For the text-containing cell, return its midpoint in [x, y] coordinate format. 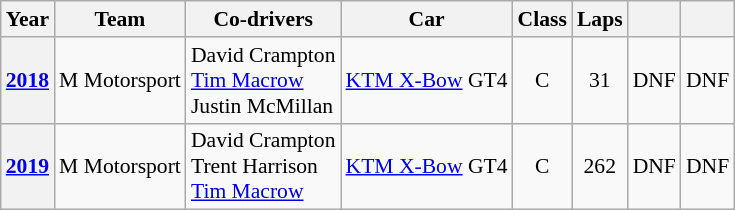
Class [542, 19]
31 [600, 80]
Car [427, 19]
David Crampton Tim Macrow Justin McMillan [264, 80]
2019 [28, 166]
Team [120, 19]
Year [28, 19]
Co-drivers [264, 19]
2018 [28, 80]
Laps [600, 19]
262 [600, 166]
David Crampton Trent Harrison Tim Macrow [264, 166]
